Provide the [x, y] coordinate of the cell's center where the given text is located.  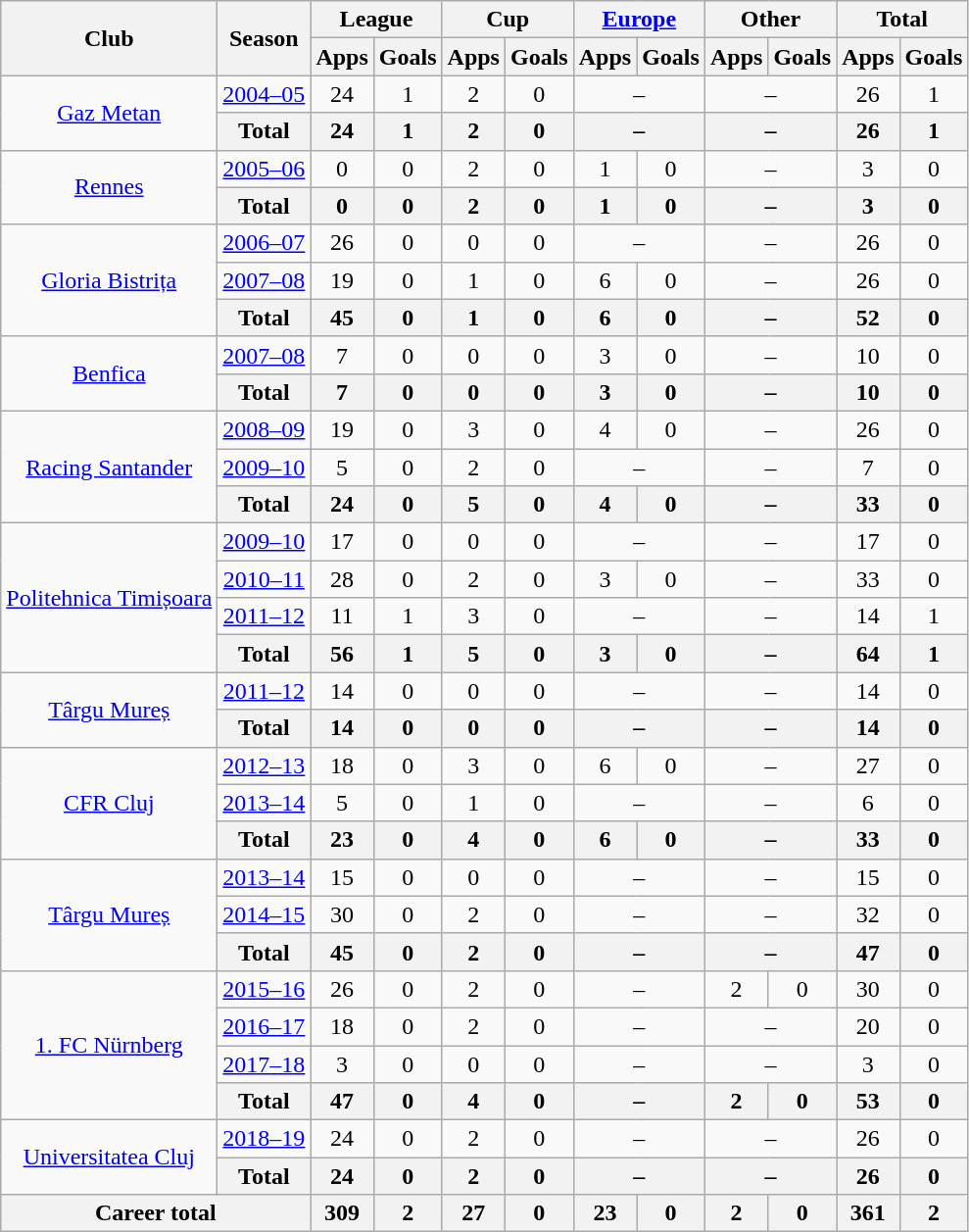
309 [342, 1213]
11 [342, 616]
Other [770, 20]
2012–13 [265, 765]
2016–17 [265, 1026]
20 [868, 1026]
Club [110, 38]
Politehnica Timișoara [110, 598]
2005–06 [265, 169]
Racing Santander [110, 467]
361 [868, 1213]
2004–05 [265, 94]
53 [868, 1102]
2017–18 [265, 1063]
64 [868, 654]
1. FC Nürnberg [110, 1045]
2014–15 [265, 914]
2015–16 [265, 989]
Gaz Metan [110, 113]
Career total [156, 1213]
2006–07 [265, 243]
28 [342, 579]
32 [868, 914]
CFR Cluj [110, 803]
Europe [639, 20]
Season [265, 38]
League [376, 20]
Gloria Bistrița [110, 280]
Rennes [110, 187]
2018–19 [265, 1139]
2008–09 [265, 429]
Universitatea Cluj [110, 1158]
2010–11 [265, 579]
56 [342, 654]
52 [868, 318]
Cup [508, 20]
Benfica [110, 373]
